For the text-containing cell, return its midpoint in [x, y] coordinate format. 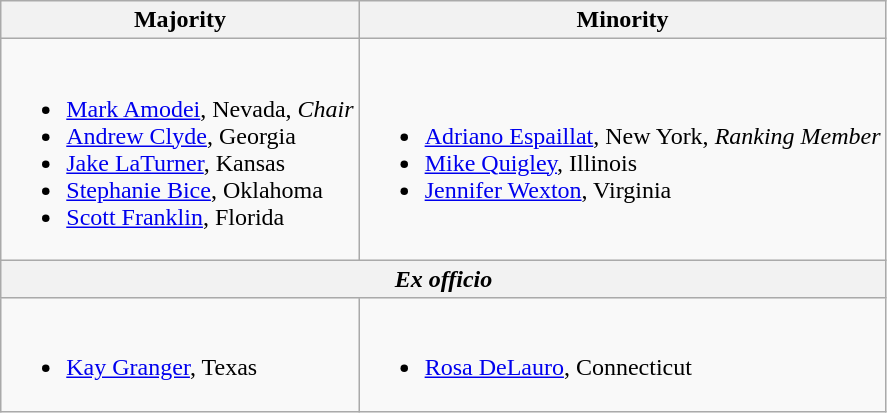
Mark Amodei, Nevada, ChairAndrew Clyde, GeorgiaJake LaTurner, KansasStephanie Bice, OklahomaScott Franklin, Florida [180, 150]
Adriano Espaillat, New York, Ranking MemberMike Quigley, IllinoisJennifer Wexton, Virginia [622, 150]
Kay Granger, Texas [180, 354]
Ex officio [444, 279]
Rosa DeLauro, Connecticut [622, 354]
Majority [180, 20]
Minority [622, 20]
